Output the (X, Y) coordinate of the center of the cell containing the given text.  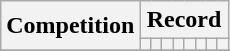
Competition (70, 26)
Record (184, 20)
